Identify which cell holds the provided text, then report its (X, Y) central coordinate. 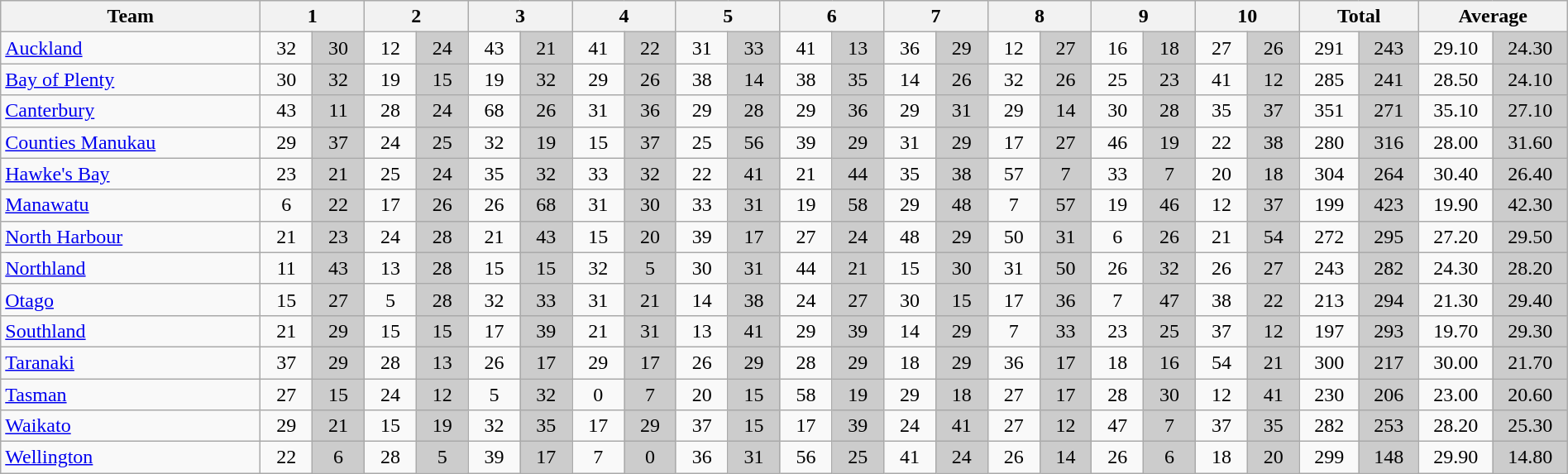
Southland (131, 331)
294 (1389, 299)
293 (1389, 331)
3 (520, 17)
271 (1389, 111)
8 (1040, 17)
Otago (131, 299)
Tasman (131, 395)
Hawke's Bay (131, 174)
4 (624, 17)
30.40 (1456, 174)
Auckland (131, 48)
14.80 (1530, 457)
30.00 (1456, 362)
28.00 (1456, 142)
Team (131, 17)
28.50 (1456, 79)
280 (1329, 142)
Northland (131, 268)
241 (1389, 79)
Total (1359, 17)
230 (1329, 395)
291 (1329, 48)
Bay of Plenty (131, 79)
Wellington (131, 457)
Manawatu (131, 205)
285 (1329, 79)
29.10 (1456, 48)
304 (1329, 174)
Canterbury (131, 111)
20.60 (1530, 395)
Taranaki (131, 362)
26.40 (1530, 174)
295 (1389, 237)
Counties Manukau (131, 142)
29.50 (1530, 237)
21.30 (1456, 299)
253 (1389, 426)
10 (1248, 17)
423 (1389, 205)
19.70 (1456, 331)
2 (417, 17)
North Harbour (131, 237)
42.30 (1530, 205)
23.00 (1456, 395)
19.90 (1456, 205)
Average (1493, 17)
21.70 (1530, 362)
35.10 (1456, 111)
29.30 (1530, 331)
272 (1329, 237)
213 (1329, 299)
300 (1329, 362)
1 (313, 17)
316 (1389, 142)
27.20 (1456, 237)
148 (1389, 457)
206 (1389, 395)
31.60 (1530, 142)
29.90 (1456, 457)
25.30 (1530, 426)
217 (1389, 362)
351 (1329, 111)
197 (1329, 331)
24.10 (1530, 79)
9 (1144, 17)
Waikato (131, 426)
299 (1329, 457)
264 (1389, 174)
27.10 (1530, 111)
29.40 (1530, 299)
199 (1329, 205)
